Extract the [X, Y] coordinate from the center of the cell holding the provided text.  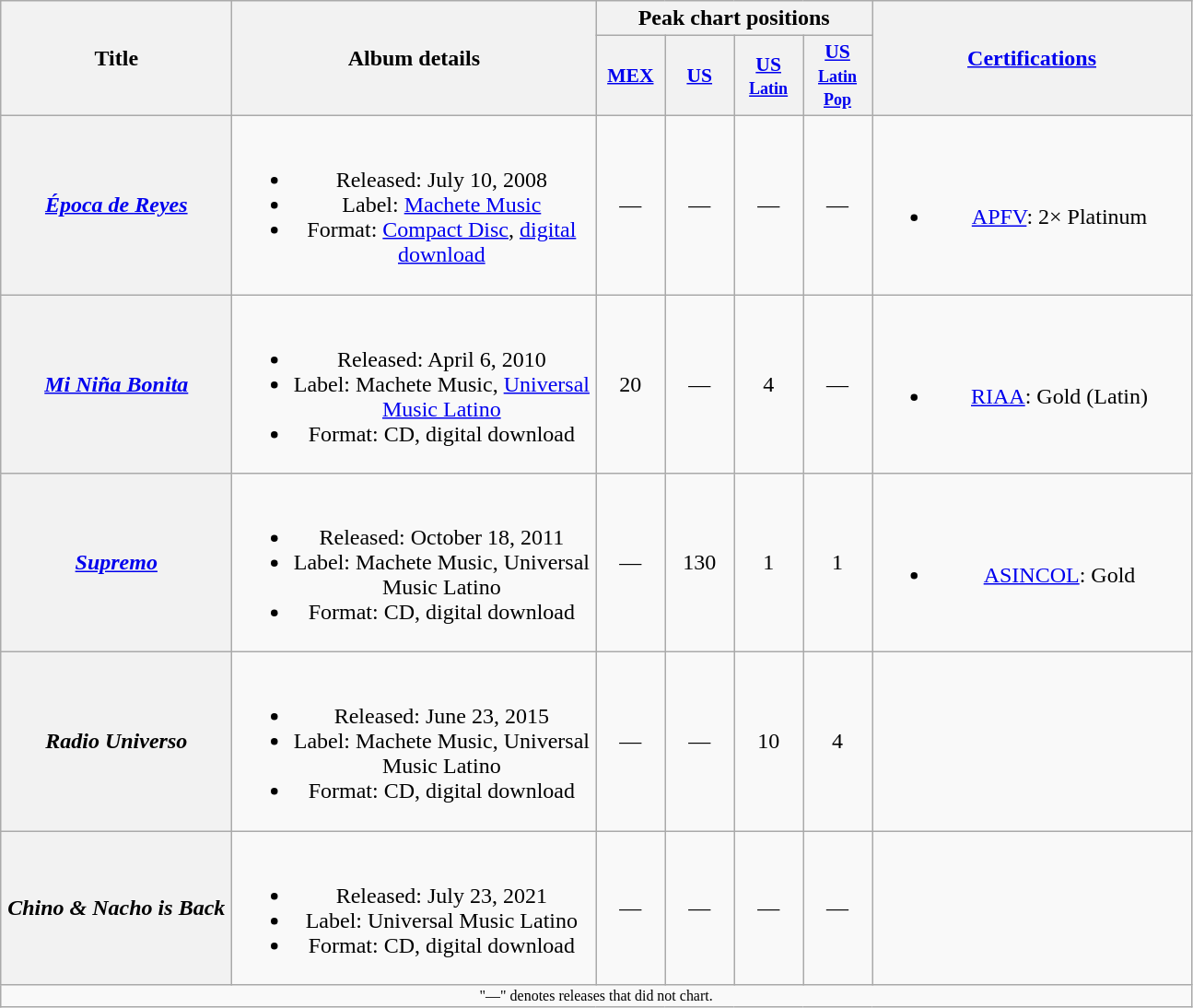
US [700, 76]
MEX [630, 76]
10 [768, 742]
Released: April 6, 2010Label: Machete Music, Universal Music LatinoFormat: CD, digital download [415, 384]
Released: October 18, 2011Label: Machete Music, Universal Music LatinoFormat: CD, digital download [415, 563]
130 [700, 563]
Released: July 10, 2008Label: Machete MusicFormat: Compact Disc, digital download [415, 205]
20 [630, 384]
USLatin Pop [838, 76]
Peak chart positions [734, 18]
Title [116, 59]
APFV: 2× Platinum [1032, 205]
ASINCOL: Gold [1032, 563]
USLatin [768, 76]
Radio Universo [116, 742]
Época de Reyes [116, 205]
Mi Niña Bonita [116, 384]
RIAA: Gold (Latin) [1032, 384]
Certifications [1032, 59]
Album details [415, 59]
Chino & Nacho is Back [116, 908]
Released: June 23, 2015Label: Machete Music, Universal Music LatinoFormat: CD, digital download [415, 742]
"—" denotes releases that did not chart. [597, 996]
Supremo [116, 563]
Released: July 23, 2021Label: Universal Music LatinoFormat: CD, digital download [415, 908]
